Find where the given text appears and provide that cell's center as (X, Y) coordinate. 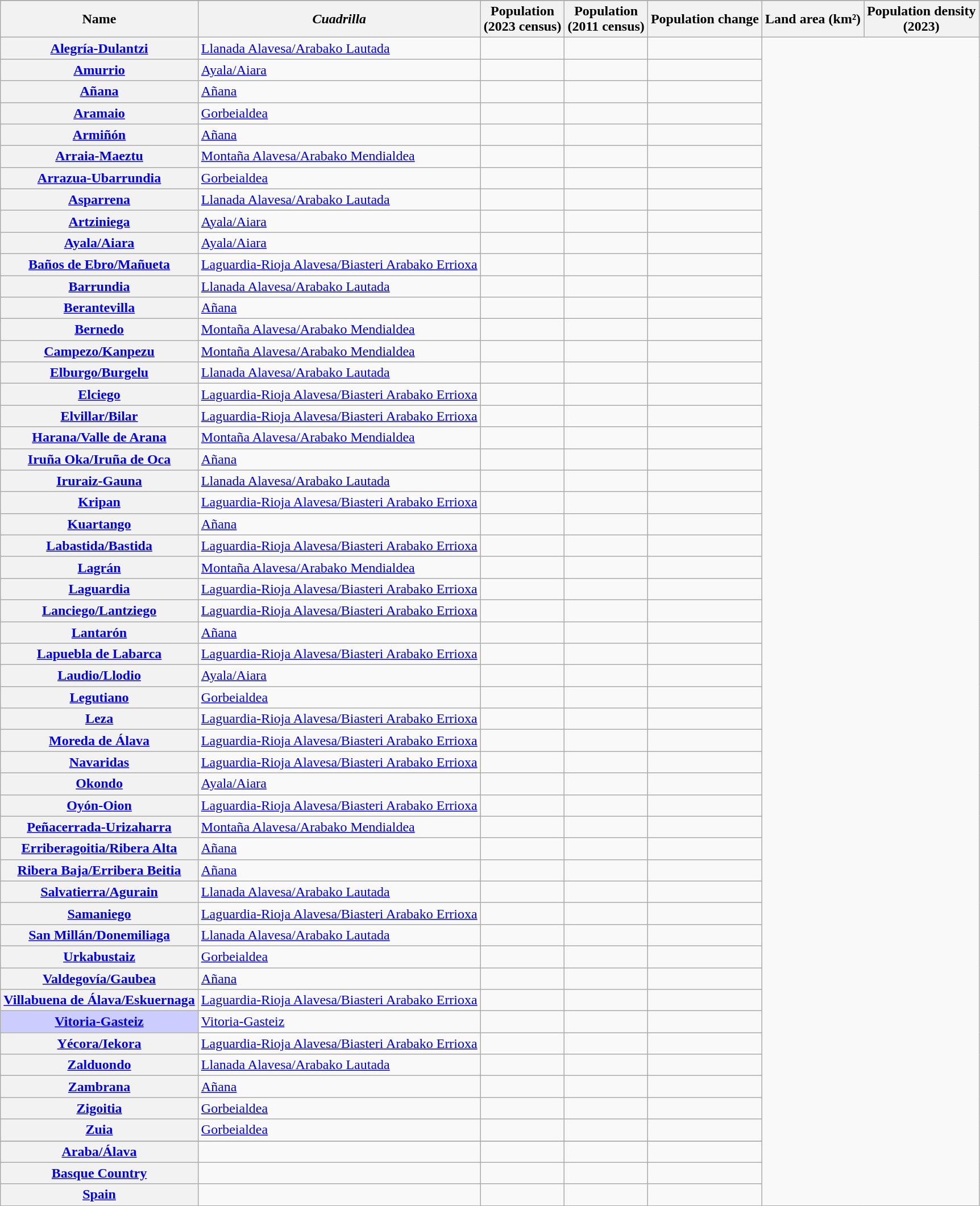
Land area (km²) (813, 19)
Artziniega (99, 221)
Iruña Oka/Iruña de Oca (99, 459)
Asparrena (99, 199)
Lagrán (99, 567)
Araba/Álava (99, 1151)
Spain (99, 1195)
Basque Country (99, 1173)
Kripan (99, 502)
Samaniego (99, 913)
Laguardia (99, 589)
Elburgo/Burgelu (99, 373)
Lanciego/Lantziego (99, 610)
Villabuena de Álava/Eskuernaga (99, 1000)
Aramaio (99, 113)
Arraia-Maeztu (99, 156)
Berantevilla (99, 308)
Population change (705, 19)
Peñacerrada-Urizaharra (99, 827)
Elvillar/Bilar (99, 416)
Zalduondo (99, 1065)
Legutiano (99, 697)
Population density(2023) (921, 19)
Harana/Valle de Arana (99, 438)
Amurrio (99, 70)
Name (99, 19)
Campezo/Kanpezu (99, 351)
Ribera Baja/Erribera Beitia (99, 870)
Lapuebla de Labarca (99, 654)
Kuartango (99, 524)
Elciego (99, 394)
Armiñón (99, 135)
Cuadrilla (339, 19)
Yécora/Iekora (99, 1043)
Baños de Ebro/Mañueta (99, 264)
Population(2023 census) (522, 19)
Zuia (99, 1130)
Leza (99, 719)
Bernedo (99, 330)
Erriberagoitia/Ribera Alta (99, 849)
Salvatierra/Agurain (99, 892)
Arrazua-Ubarrundia (99, 178)
Lantarón (99, 633)
Oyón-Oion (99, 805)
Iruraiz-Gauna (99, 481)
Urkabustaiz (99, 957)
Barrundia (99, 286)
Zambrana (99, 1087)
Moreda de Álava (99, 741)
Population(2011 census) (606, 19)
Navaridas (99, 762)
Alegría-Dulantzi (99, 48)
San Millán/Donemiliaga (99, 935)
Labastida/Bastida (99, 546)
Zigoitia (99, 1108)
Valdegovía/Gaubea (99, 978)
Laudio/Llodio (99, 676)
Okondo (99, 784)
